Pinpoint the cell where the given text exists, returning its [x, y] midpoint coordinate. 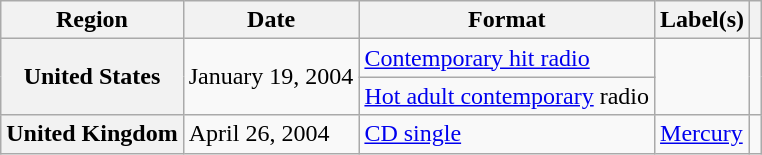
Date [271, 20]
Hot adult contemporary radio [507, 96]
Region [92, 20]
CD single [507, 134]
United States [92, 77]
Label(s) [702, 20]
United Kingdom [92, 134]
Format [507, 20]
January 19, 2004 [271, 77]
Contemporary hit radio [507, 58]
Mercury [702, 134]
April 26, 2004 [271, 134]
